Scan for the cell matching the given text and deliver its [x, y] coordinate at center. 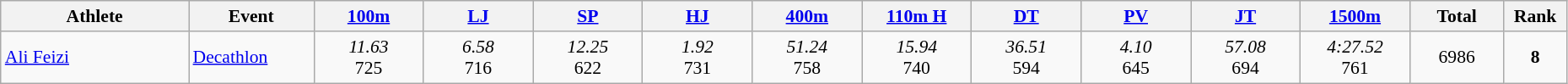
Event [251, 16]
Total [1456, 16]
400m [807, 16]
1.92731 [698, 58]
57.08694 [1246, 58]
6.58716 [478, 58]
1500m [1355, 16]
8 [1535, 58]
11.63725 [369, 58]
Ali Feizi [94, 58]
Athlete [94, 16]
JT [1246, 16]
4.10645 [1136, 58]
15.94740 [917, 58]
Rank [1535, 16]
LJ [478, 16]
PV [1136, 16]
SP [588, 16]
6986 [1456, 58]
12.25622 [588, 58]
DT [1026, 16]
Decathlon [251, 58]
4:27.52761 [1355, 58]
HJ [698, 16]
36.51594 [1026, 58]
51.24758 [807, 58]
110m H [917, 16]
100m [369, 16]
